Pinpoint the cell where the given text exists, returning its (x, y) midpoint coordinate. 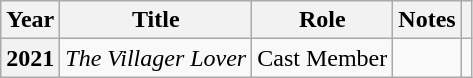
2021 (30, 58)
Cast Member (322, 58)
The Villager Lover (156, 58)
Year (30, 20)
Notes (427, 20)
Role (322, 20)
Title (156, 20)
